Output the [X, Y] coordinate of the center of the cell containing the given text.  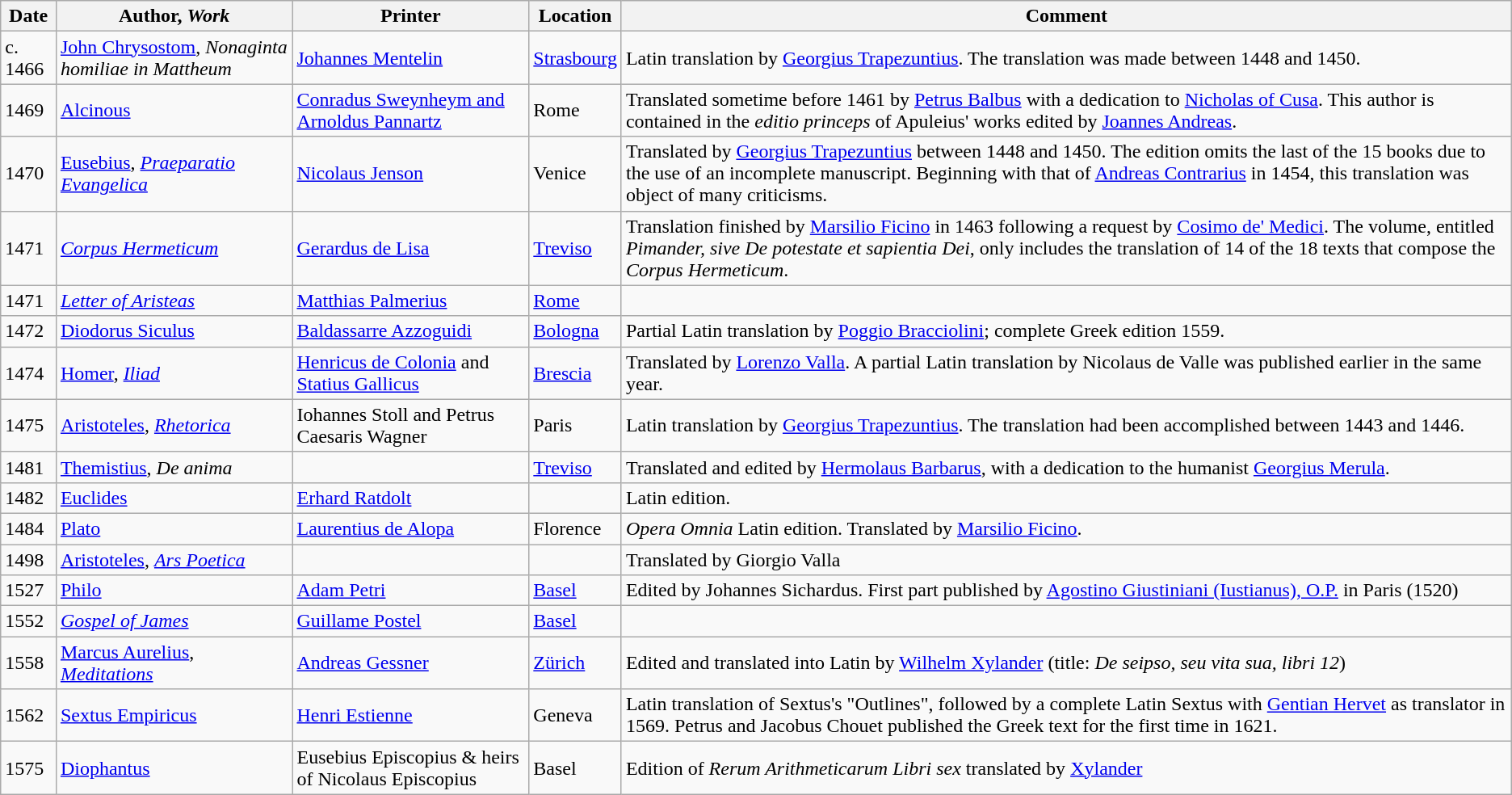
Zürich [575, 662]
1552 [29, 621]
Themistius, De anima [174, 467]
Laurentius de Alopa [410, 528]
Opera Omnia Latin edition. Translated by Marsilio Ficino. [1066, 528]
Edited by Johannes Sichardus. First part published by Agostino Giustiniani (Iustianus), O.P. in Paris (1520) [1066, 591]
Nicolaus Jenson [410, 174]
Philo [174, 591]
Edition of Rerum Arithmeticarum Libri sex translated by Xylander [1066, 768]
Baldassarre Azzoguidi [410, 331]
Gospel of James [174, 621]
Printer [410, 16]
Letter of Aristeas [174, 301]
1474 [29, 373]
1498 [29, 560]
1575 [29, 768]
Translated by Lorenzo Valla. A partial Latin translation by Nicolaus de Valle was published earlier in the same year. [1066, 373]
Gerardus de Lisa [410, 248]
Johannes Mentelin [410, 58]
1481 [29, 467]
Eusebius Episcopius & heirs of Nicolaus Episcopius [410, 768]
Geneva [575, 716]
Euclides [174, 498]
Strasbourg [575, 58]
Adam Petri [410, 591]
1527 [29, 591]
Date [29, 16]
Diophantus [174, 768]
Location [575, 16]
Andreas Gessner [410, 662]
Latin translation by Georgius Trapezuntius. The translation was made between 1448 and 1450. [1066, 58]
Corpus Hermeticum [174, 248]
1482 [29, 498]
Plato [174, 528]
1469 [29, 110]
Partial Latin translation by Poggio Bracciolini; complete Greek edition 1559. [1066, 331]
Translated by Giorgio Valla [1066, 560]
Comment [1066, 16]
Latin edition. [1066, 498]
Marcus Aurelius, Meditations [174, 662]
Paris [575, 425]
Brescia [575, 373]
Translated and edited by Hermolaus Barbarus, with a dedication to the humanist Georgius Merula. [1066, 467]
Bologna [575, 331]
1484 [29, 528]
Sextus Empiricus [174, 716]
Author, Work [174, 16]
Henri Estienne [410, 716]
Eusebius, Praeparatio Evangelica [174, 174]
Aristoteles, Rhetorica [174, 425]
1558 [29, 662]
Guillame Postel [410, 621]
1475 [29, 425]
c. 1466 [29, 58]
Iohannes Stoll and Petrus Caesaris Wagner [410, 425]
Diodorus Siculus [174, 331]
Edited and translated into Latin by Wilhelm Xylander (title: De seipso, seu vita sua, libri 12) [1066, 662]
1562 [29, 716]
Florence [575, 528]
Matthias Palmerius [410, 301]
John Chrysostom, Nonaginta homiliae in Mattheum [174, 58]
Aristoteles, Ars Poetica [174, 560]
Latin translation by Georgius Trapezuntius. The translation had been accomplished between 1443 and 1446. [1066, 425]
Erhard Ratdolt [410, 498]
Alcinous [174, 110]
Conradus Sweynheym and Arnoldus Pannartz [410, 110]
1470 [29, 174]
Venice [575, 174]
Homer, Iliad [174, 373]
1472 [29, 331]
Henricus de Colonia and Statius Gallicus [410, 373]
